Find where the given text appears and provide that cell's center as (x, y) coordinate. 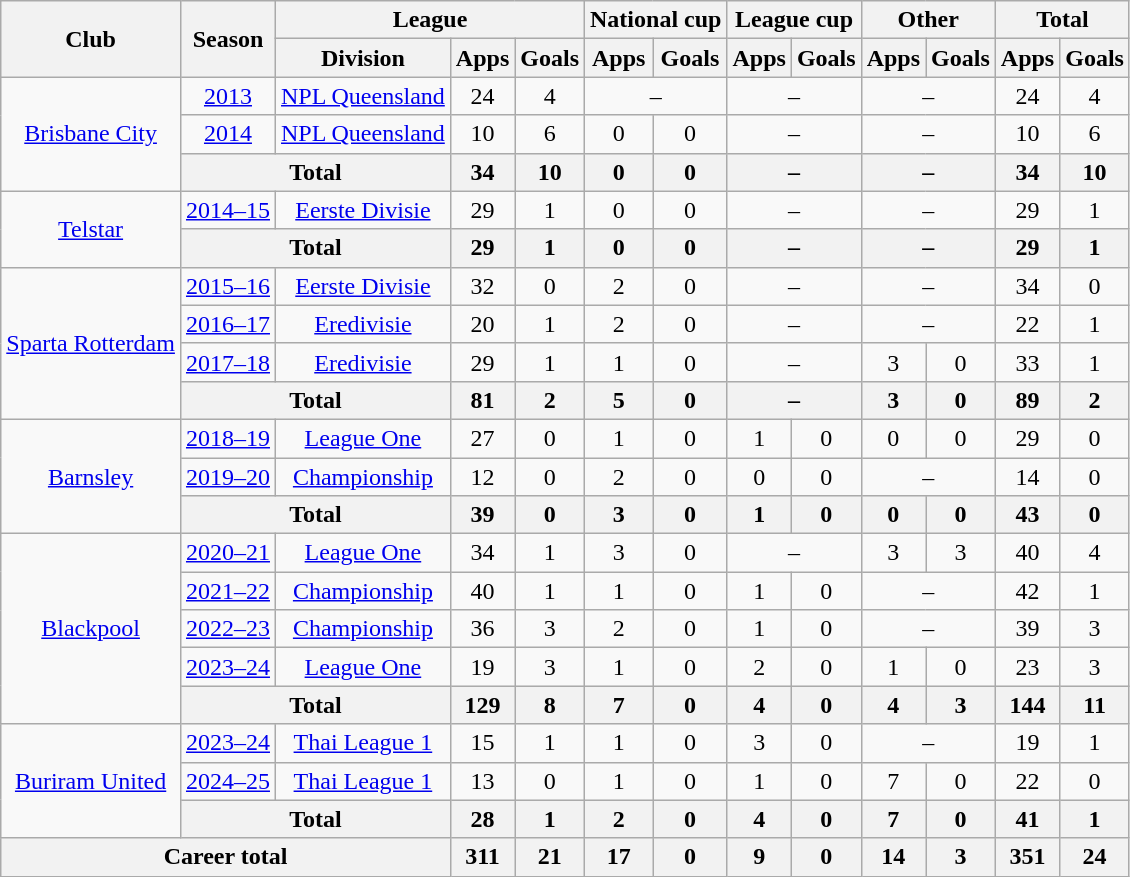
311 (482, 857)
89 (1027, 400)
2014–15 (228, 210)
2014 (228, 134)
2022–23 (228, 629)
12 (482, 477)
351 (1027, 857)
Season (228, 39)
11 (1095, 705)
28 (482, 819)
Barnsley (91, 476)
Telstar (91, 229)
Sparta Rotterdam (91, 343)
Blackpool (91, 629)
Brisbane City (91, 134)
23 (1027, 667)
League cup (794, 20)
17 (619, 857)
36 (482, 629)
129 (482, 705)
Other (928, 20)
League (430, 20)
2019–20 (228, 477)
9 (759, 857)
Career total (226, 857)
2020–21 (228, 553)
20 (482, 324)
2024–25 (228, 781)
81 (482, 400)
8 (550, 705)
42 (1027, 591)
2015–16 (228, 286)
Division (364, 58)
33 (1027, 362)
National cup (656, 20)
Buriram United (91, 781)
5 (619, 400)
27 (482, 438)
2017–18 (228, 362)
2018–19 (228, 438)
144 (1027, 705)
Club (91, 39)
43 (1027, 515)
2016–17 (228, 324)
2013 (228, 96)
15 (482, 743)
2021–22 (228, 591)
21 (550, 857)
13 (482, 781)
32 (482, 286)
41 (1027, 819)
